For the text-containing cell, return its midpoint in [x, y] coordinate format. 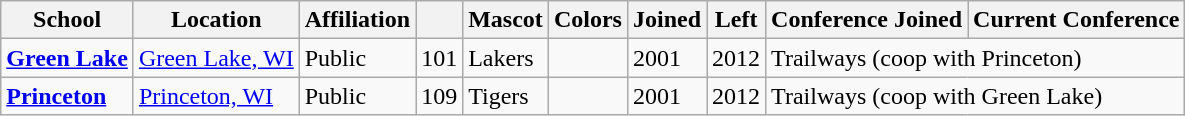
Left [736, 20]
Colors [588, 20]
Joined [666, 20]
Green Lake [68, 58]
Green Lake, WI [216, 58]
Trailways (coop with Green Lake) [976, 96]
Lakers [506, 58]
Affiliation [357, 20]
School [68, 20]
Current Conference [1076, 20]
101 [440, 58]
Princeton, WI [216, 96]
Location [216, 20]
109 [440, 96]
Conference Joined [867, 20]
Princeton [68, 96]
Trailways (coop with Princeton) [976, 58]
Tigers [506, 96]
Mascot [506, 20]
